For the text-containing cell, return its midpoint in [x, y] coordinate format. 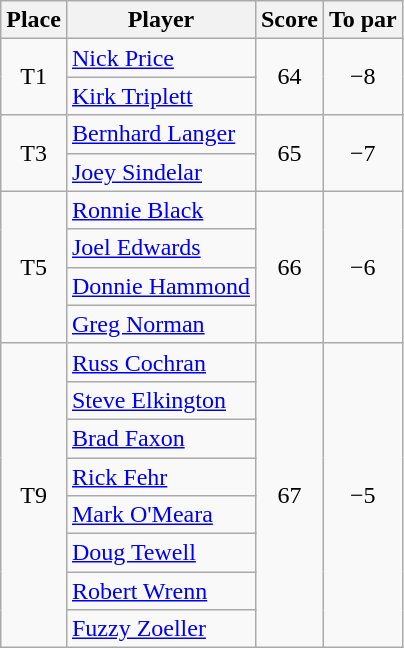
Doug Tewell [160, 553]
Score [289, 20]
T9 [34, 495]
67 [289, 495]
Joel Edwards [160, 248]
Rick Fehr [160, 477]
Brad Faxon [160, 438]
64 [289, 77]
T5 [34, 267]
−8 [362, 77]
−6 [362, 267]
Robert Wrenn [160, 591]
66 [289, 267]
Nick Price [160, 58]
−7 [362, 153]
Joey Sindelar [160, 172]
Mark O'Meara [160, 515]
Donnie Hammond [160, 286]
Player [160, 20]
Ronnie Black [160, 210]
Steve Elkington [160, 400]
−5 [362, 495]
T1 [34, 77]
Kirk Triplett [160, 96]
Fuzzy Zoeller [160, 629]
65 [289, 153]
To par [362, 20]
Place [34, 20]
Russ Cochran [160, 362]
T3 [34, 153]
Greg Norman [160, 324]
Bernhard Langer [160, 134]
